Determine the [x, y] coordinate at the center of the cell enclosing the given text.  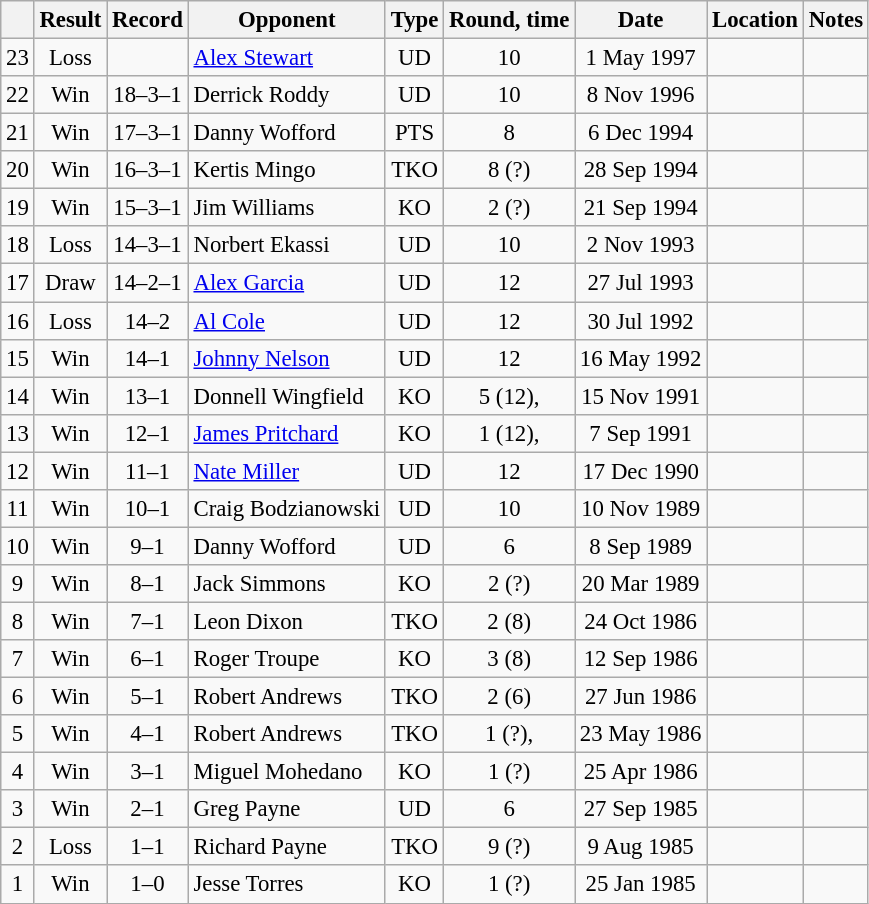
Roger Troupe [286, 659]
9 Aug 1985 [641, 847]
23 May 1986 [641, 734]
10 Nov 1989 [641, 509]
18–3–1 [148, 95]
1–1 [148, 847]
Draw [70, 283]
Nate Miller [286, 471]
30 Jul 1992 [641, 321]
15–3–1 [148, 208]
9 [18, 584]
16 May 1992 [641, 358]
15 [18, 358]
Alex Garcia [286, 283]
Al Cole [286, 321]
5–1 [148, 697]
Date [641, 20]
2 (6) [510, 697]
Leon Dixon [286, 621]
1–0 [148, 885]
Opponent [286, 20]
21 [18, 133]
12–1 [148, 433]
6–1 [148, 659]
Alex Stewart [286, 58]
7 Sep 1991 [641, 433]
Jack Simmons [286, 584]
19 [18, 208]
3 (8) [510, 659]
4–1 [148, 734]
23 [18, 58]
2 Nov 1993 [641, 245]
Derrick Roddy [286, 95]
14 [18, 396]
5 [18, 734]
15 Nov 1991 [641, 396]
8 Nov 1996 [641, 95]
James Pritchard [286, 433]
Miguel Mohedano [286, 772]
20 Mar 1989 [641, 584]
Record [148, 20]
1 [18, 885]
3 [18, 809]
16–3–1 [148, 170]
21 Sep 1994 [641, 208]
8 (?) [510, 170]
4 [18, 772]
2–1 [148, 809]
20 [18, 170]
16 [18, 321]
Johnny Nelson [286, 358]
7–1 [148, 621]
11 [18, 509]
17 [18, 283]
14–2 [148, 321]
Kertis Mingo [286, 170]
14–3–1 [148, 245]
11–1 [148, 471]
2 [18, 847]
17 Dec 1990 [641, 471]
Jim Williams [286, 208]
Type [414, 20]
8–1 [148, 584]
2 (8) [510, 621]
17–3–1 [148, 133]
1 (12), [510, 433]
18 [18, 245]
13–1 [148, 396]
Result [70, 20]
Notes [836, 20]
5 (12), [510, 396]
12 Sep 1986 [641, 659]
7 [18, 659]
1 (?), [510, 734]
Jesse Torres [286, 885]
1 May 1997 [641, 58]
25 Jan 1985 [641, 885]
9–1 [148, 546]
27 Jul 1993 [641, 283]
8 Sep 1989 [641, 546]
24 Oct 1986 [641, 621]
Location [756, 20]
Norbert Ekassi [286, 245]
14–2–1 [148, 283]
25 Apr 1986 [641, 772]
Craig Bodzianowski [286, 509]
27 Jun 1986 [641, 697]
13 [18, 433]
Greg Payne [286, 809]
Richard Payne [286, 847]
6 Dec 1994 [641, 133]
Round, time [510, 20]
14–1 [148, 358]
28 Sep 1994 [641, 170]
10–1 [148, 509]
22 [18, 95]
3–1 [148, 772]
Donnell Wingfield [286, 396]
PTS [414, 133]
9 (?) [510, 847]
27 Sep 1985 [641, 809]
